Search for the cell housing the specified text and yield its [x, y] center coordinate. 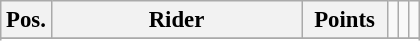
Points [345, 20]
Pos. [26, 20]
Rider [176, 20]
